Determine the (x, y) coordinate at the center of the cell enclosing the given text.  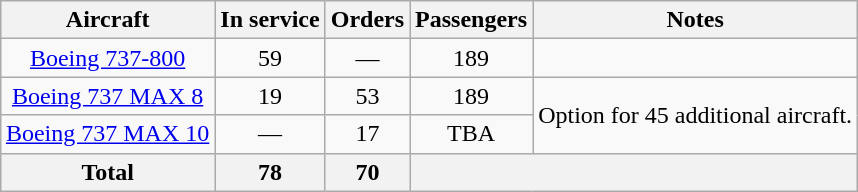
53 (367, 96)
TBA (472, 134)
Orders (367, 20)
78 (270, 172)
Notes (696, 20)
Aircraft (107, 20)
In service (270, 20)
19 (270, 96)
Total (107, 172)
Option for 45 additional aircraft. (696, 115)
Boeing 737 MAX 10 (107, 134)
17 (367, 134)
Passengers (472, 20)
70 (367, 172)
59 (270, 58)
Boeing 737 MAX 8 (107, 96)
Boeing 737-800 (107, 58)
